Detect which cell encompasses the target text, then output its (x, y) center coordinate. 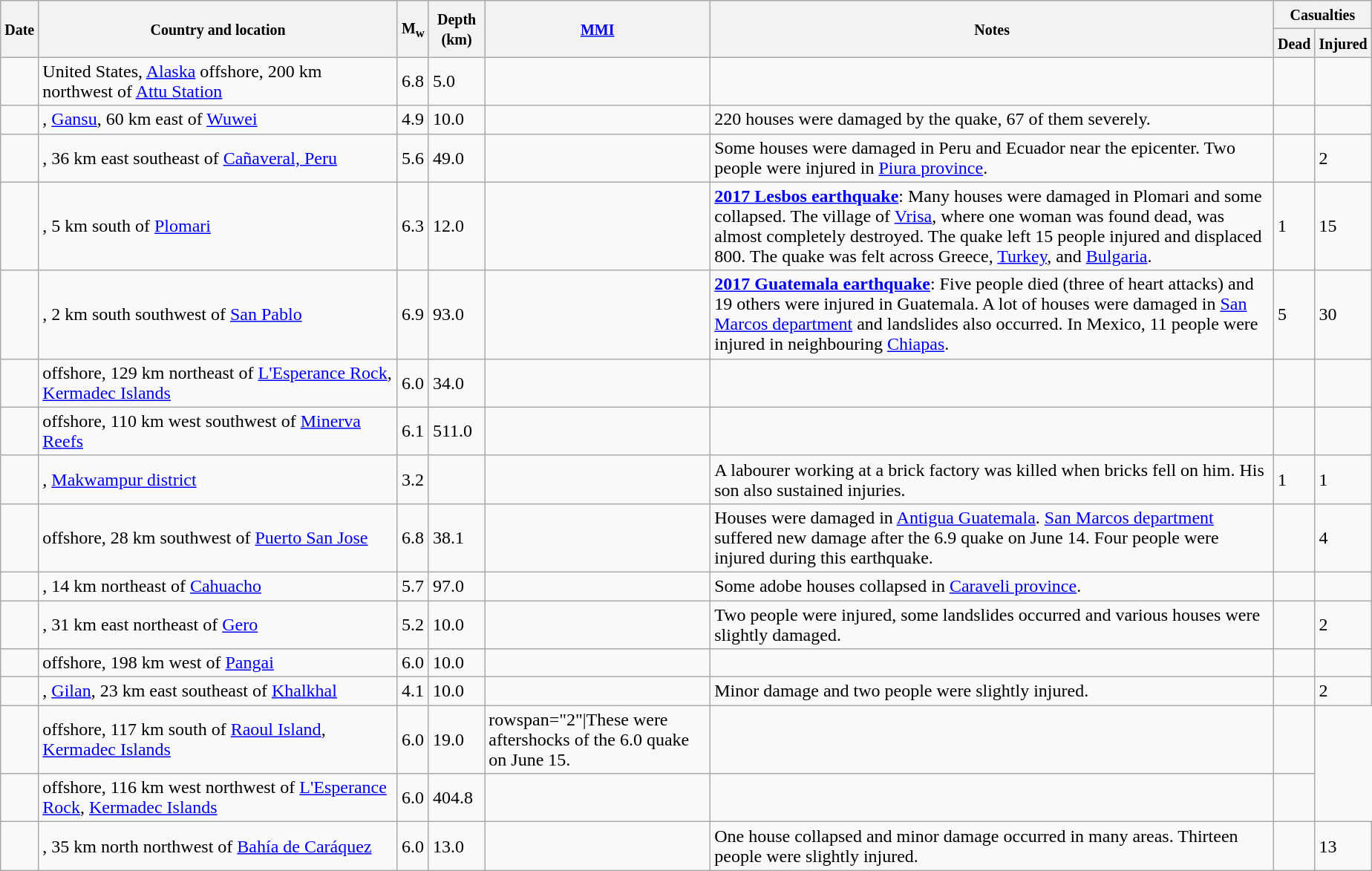
Some adobe houses collapsed in Caraveli province. (992, 586)
Two people were injured, some landslides occurred and various houses were slightly damaged. (992, 624)
404.8 (456, 797)
12.0 (456, 226)
offshore, 129 km northeast of L'Esperance Rock, Kermadec Islands (218, 383)
6.3 (413, 226)
5 (1294, 315)
13.0 (456, 846)
6.9 (413, 315)
19.0 (456, 740)
Minor damage and two people were slightly injured. (992, 691)
rowspan="2"|These were aftershocks of the 6.0 quake on June 15. (598, 740)
220 houses were damaged by the quake, 67 of them severely. (992, 120)
5.2 (413, 624)
4.1 (413, 691)
, 14 km northeast of Cahuacho (218, 586)
38.1 (456, 538)
, Gilan, 23 km east southeast of Khalkhal (218, 691)
, 31 km east northeast of Gero (218, 624)
5.6 (413, 157)
offshore, 116 km west northwest of L'Esperance Rock, Kermadec Islands (218, 797)
Some houses were damaged in Peru and Ecuador near the epicenter. Two people were injured in Piura province. (992, 157)
13 (1343, 846)
6.1 (413, 431)
5.0 (456, 82)
offshore, 117 km south of Raoul Island, Kermadec Islands (218, 740)
511.0 (456, 431)
One house collapsed and minor damage occurred in many areas. Thirteen people were slightly injured. (992, 846)
93.0 (456, 315)
A labourer working at a brick factory was killed when bricks fell on him. His son also sustained injuries. (992, 480)
United States, Alaska offshore, 200 km northwest of Attu Station (218, 82)
5.7 (413, 586)
Notes (992, 29)
, 2 km south southwest of San Pablo (218, 315)
4.9 (413, 120)
, 36 km east southeast of Cañaveral, Peru (218, 157)
, Gansu, 60 km east of Wuwei (218, 120)
Depth (km) (456, 29)
Injured (1343, 43)
offshore, 110 km west southwest of Minerva Reefs (218, 431)
30 (1343, 315)
34.0 (456, 383)
, Makwampur district (218, 480)
offshore, 198 km west of Pangai (218, 663)
Mw (413, 29)
15 (1343, 226)
4 (1343, 538)
3.2 (413, 480)
MMI (598, 29)
Country and location (218, 29)
49.0 (456, 157)
offshore, 28 km southwest of Puerto San Jose (218, 538)
, 5 km south of Plomari (218, 226)
Dead (1294, 43)
Casualties (1322, 15)
97.0 (456, 586)
, 35 km north northwest of Bahía de Caráquez (218, 846)
Date (19, 29)
